Pinpoint the cell where the given text exists, returning its (x, y) midpoint coordinate. 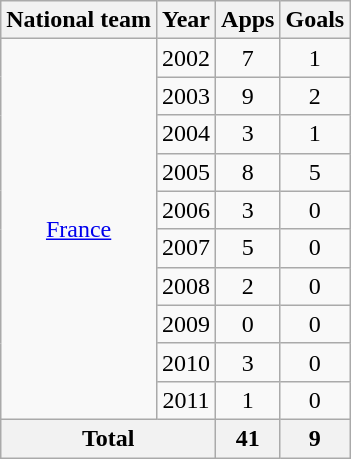
2010 (186, 362)
Apps (248, 20)
2006 (186, 210)
Year (186, 20)
2008 (186, 286)
France (79, 230)
Goals (315, 20)
2011 (186, 400)
2003 (186, 96)
7 (248, 58)
2005 (186, 172)
Total (108, 438)
2004 (186, 134)
National team (79, 20)
2007 (186, 248)
2009 (186, 324)
41 (248, 438)
2002 (186, 58)
8 (248, 172)
